Find where the given text appears and provide that cell's center as (X, Y) coordinate. 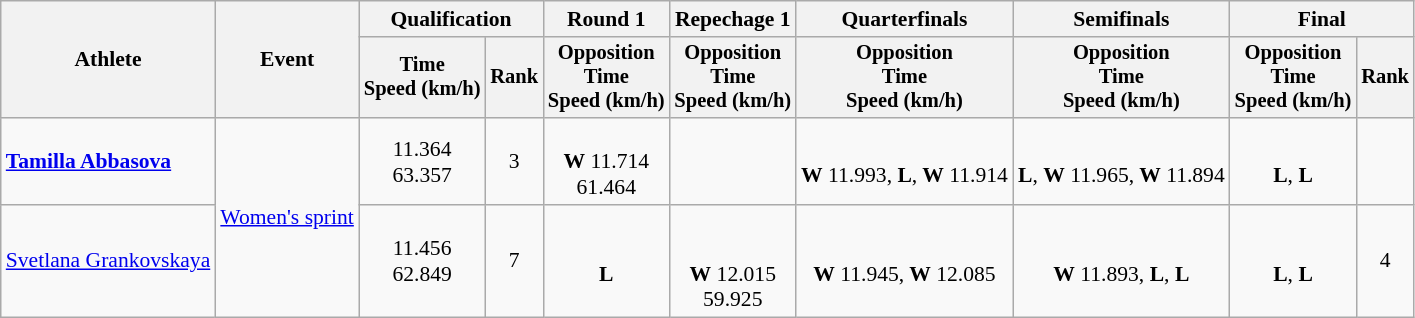
Repechage 1 (734, 19)
11.36463.357 (422, 162)
Athlete (108, 60)
Event (287, 60)
Svetlana Grankovskaya (108, 261)
Women's sprint (287, 218)
3 (514, 162)
Qualification (451, 19)
W 11.993, L, W 11.914 (904, 162)
Tamilla Abbasova (108, 162)
W 12.01559.925 (734, 261)
Final (1322, 19)
W 11.71461.464 (606, 162)
7 (514, 261)
11.45662.849 (422, 261)
Round 1 (606, 19)
TimeSpeed (km/h) (422, 78)
W 11.893, L, L (1122, 261)
L, W 11.965, W 11.894 (1122, 162)
4 (1385, 261)
Semifinals (1122, 19)
Quarterfinals (904, 19)
L (606, 261)
W 11.945, W 12.085 (904, 261)
